Capture the cell that displays the provided text and extract its [x, y] central coordinate. 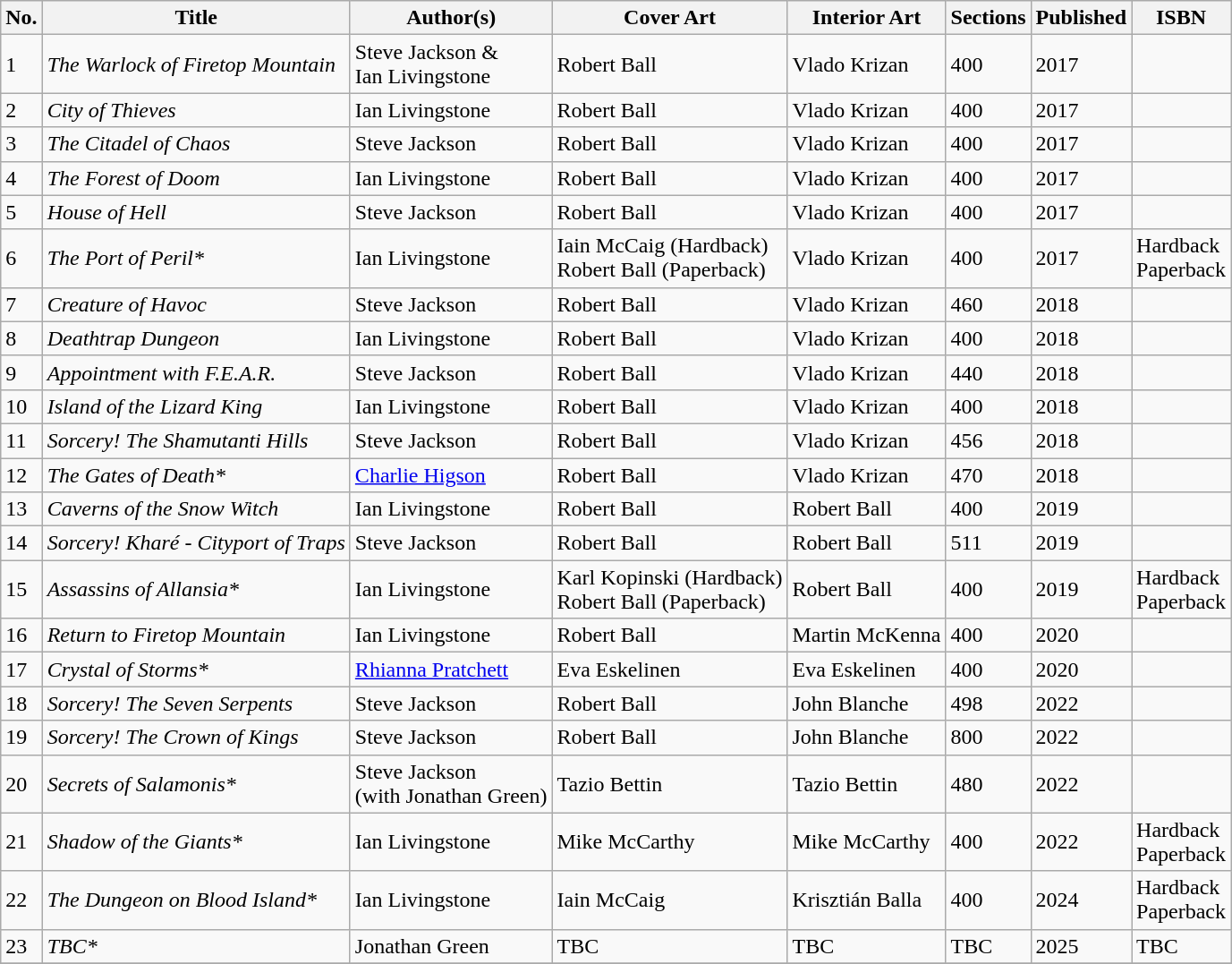
20 [21, 784]
Steve Jackson & Ian Livingstone [451, 64]
TBC* [196, 946]
Secrets of Salamonis* [196, 784]
Shadow of the Giants* [196, 841]
The Citadel of Chaos [196, 144]
Martin McKenna [866, 636]
City of Thieves [196, 110]
Karl Kopinski (Hardback) Robert Ball (Paperback) [669, 589]
511 [988, 543]
Published [1081, 18]
Sorcery! Kharé - Cityport of Traps [196, 543]
440 [988, 372]
Sorcery! The Seven Serpents [196, 704]
The Gates of Death* [196, 475]
Appointment with F.E.A.R. [196, 372]
480 [988, 784]
7 [21, 304]
Iain McCaig [669, 900]
The Forest of Doom [196, 178]
22 [21, 900]
Assassins of Allansia* [196, 589]
Author(s) [451, 18]
Deathtrap Dungeon [196, 338]
5 [21, 212]
2024 [1081, 900]
460 [988, 304]
8 [21, 338]
The Dungeon on Blood Island* [196, 900]
9 [21, 372]
ISBN [1181, 18]
Caverns of the Snow Witch [196, 509]
800 [988, 738]
Charlie Higson [451, 475]
Steve Jackson(with Jonathan Green) [451, 784]
19 [21, 738]
498 [988, 704]
21 [21, 841]
470 [988, 475]
Sorcery! The Crown of Kings [196, 738]
Island of the Lizard King [196, 406]
15 [21, 589]
Sorcery! The Shamutanti Hills [196, 440]
16 [21, 636]
23 [21, 946]
Jonathan Green [451, 946]
Interior Art [866, 18]
Return to Firetop Mountain [196, 636]
2025 [1081, 946]
17 [21, 670]
Iain McCaig (Hardback) Robert Ball (Paperback) [669, 258]
Sections [988, 18]
12 [21, 475]
1 [21, 64]
Crystal of Storms* [196, 670]
2 [21, 110]
14 [21, 543]
3 [21, 144]
456 [988, 440]
House of Hell [196, 212]
10 [21, 406]
18 [21, 704]
4 [21, 178]
No. [21, 18]
The Warlock of Firetop Mountain [196, 64]
The Port of Peril* [196, 258]
Title [196, 18]
Rhianna Pratchett [451, 670]
Krisztián Balla [866, 900]
Creature of Havoc [196, 304]
11 [21, 440]
6 [21, 258]
13 [21, 509]
Cover Art [669, 18]
